Locate the cell with the specified text and output its (X, Y) center coordinate. 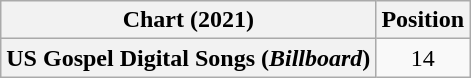
Chart (2021) (188, 20)
14 (423, 58)
US Gospel Digital Songs (Billboard) (188, 58)
Position (423, 20)
